Locate the cell with the specified text and output its [X, Y] center coordinate. 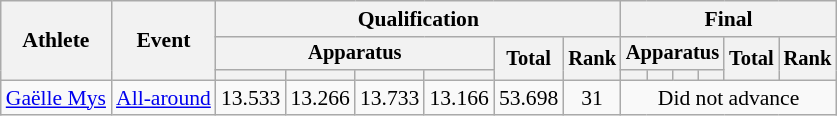
Qualification [418, 19]
All-around [164, 98]
53.698 [528, 98]
Did not advance [728, 98]
13.533 [250, 98]
Event [164, 40]
13.266 [320, 98]
31 [592, 98]
Athlete [56, 40]
Gaëlle Mys [56, 98]
13.733 [390, 98]
Final [728, 19]
13.166 [458, 98]
